Search for the cell housing the specified text and yield its (x, y) center coordinate. 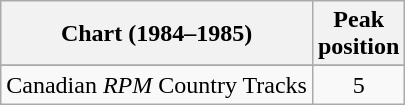
Chart (1984–1985) (157, 34)
5 (358, 85)
Canadian RPM Country Tracks (157, 85)
Peakposition (358, 34)
